For the text-containing cell, return its midpoint in [X, Y] coordinate format. 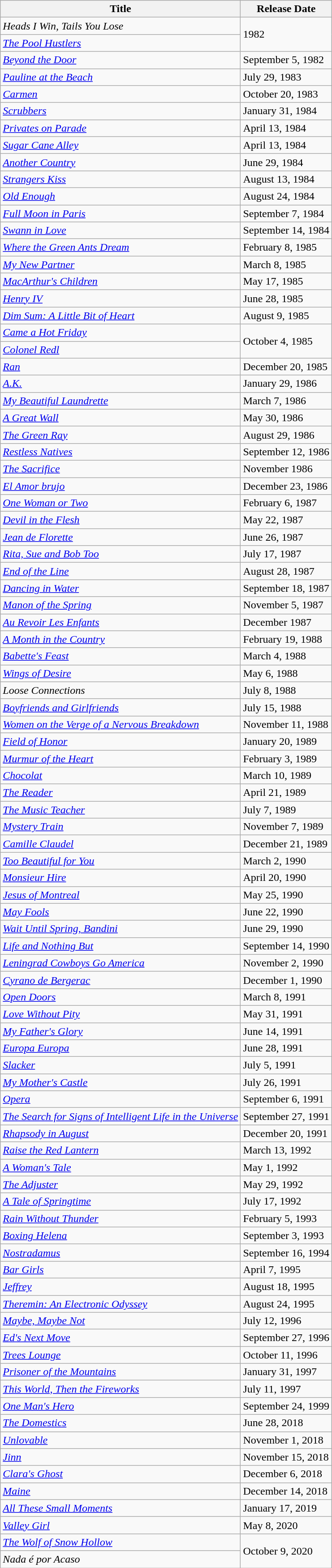
A Woman's Tale [121, 1167]
One Woman or Two [121, 503]
May 29, 1992 [286, 1184]
Loose Connections [121, 690]
My Beautiful Laundrette [121, 401]
May 6, 1988 [286, 673]
July 29, 1983 [286, 77]
Manon of the Spring [121, 605]
MacArthur's Children [121, 282]
July 11, 1997 [286, 1389]
September 3, 1993 [286, 1235]
June 26, 1987 [286, 537]
A Month in the Country [121, 639]
July 12, 1996 [286, 1321]
Prisoner of the Mountains [121, 1372]
Nada é por Acaso [121, 1559]
Restless Natives [121, 452]
July 7, 1989 [286, 810]
A Great Wall [121, 418]
Title [121, 9]
My Mother's Castle [121, 1082]
December 6, 2018 [286, 1474]
Jesus of Montreal [121, 895]
Maine [121, 1491]
Wings of Desire [121, 673]
November 15, 2018 [286, 1457]
May 8, 2020 [286, 1525]
Open Doors [121, 997]
April 21, 1989 [286, 793]
November 2, 1990 [286, 963]
Sugar Cane Alley [121, 145]
Dim Sum: A Little Bit of Heart [121, 316]
Scrubbers [121, 111]
Unlovable [121, 1440]
August 13, 1984 [286, 179]
Bar Girls [121, 1269]
Love Without Pity [121, 1014]
Monsieur Hire [121, 878]
Jean de Florette [121, 537]
Murmur of the Heart [121, 759]
May 30, 1986 [286, 418]
November 1, 2018 [286, 1440]
May Fools [121, 912]
October 9, 2020 [286, 1551]
Mystery Train [121, 827]
February 5, 1993 [286, 1218]
Ran [121, 367]
Devil in the Flesh [121, 520]
Chocolat [121, 776]
The Domestics [121, 1423]
January 29, 1986 [286, 384]
Women on the Verge of a Nervous Breakdown [121, 724]
December 1, 1990 [286, 980]
July 5, 1991 [286, 1065]
November 1986 [286, 469]
Where the Green Ants Dream [121, 248]
Colonel Redl [121, 350]
February 8, 1985 [286, 248]
August 18, 1995 [286, 1286]
Nostradamus [121, 1252]
March 2, 1990 [286, 861]
The Music Teacher [121, 810]
December 21, 1989 [286, 844]
September 7, 1984 [286, 214]
Au Revoir Les Enfants [121, 622]
June 28, 1985 [286, 299]
Pauline at the Beach [121, 77]
December 20, 1985 [286, 367]
May 22, 1987 [286, 520]
July 8, 1988 [286, 690]
August 29, 1986 [286, 435]
Strangers Kiss [121, 179]
A Tale of Springtime [121, 1201]
Cyrano de Bergerac [121, 980]
Life and Nothing But [121, 946]
Europa Europa [121, 1048]
Wait Until Spring, Bandini [121, 929]
Jinn [121, 1457]
Opera [121, 1099]
May 31, 1991 [286, 1014]
January 31, 1997 [286, 1372]
July 26, 1991 [286, 1082]
March 7, 1986 [286, 401]
February 19, 1988 [286, 639]
June 14, 1991 [286, 1031]
April 20, 1990 [286, 878]
December 1987 [286, 622]
August 28, 1987 [286, 571]
August 9, 1985 [286, 316]
Raise the Red Lantern [121, 1150]
August 24, 1995 [286, 1304]
Boyfriends and Girlfriends [121, 707]
June 22, 1990 [286, 912]
Rain Without Thunder [121, 1218]
Maybe, Maybe Not [121, 1321]
My New Partner [121, 265]
Leningrad Cowboys Go America [121, 963]
October 11, 1996 [286, 1355]
Theremin: An Electronic Odyssey [121, 1304]
Rita, Sue and Bob Too [121, 554]
Beyond the Door [121, 60]
September 14, 1984 [286, 231]
Swann in Love [121, 231]
Valley Girl [121, 1525]
Another Country [121, 162]
The Green Ray [121, 435]
January 20, 1989 [286, 741]
August 24, 1984 [286, 196]
March 4, 1988 [286, 656]
March 13, 1992 [286, 1150]
All These Small Moments [121, 1508]
July 17, 1992 [286, 1201]
Old Enough [121, 196]
May 25, 1990 [286, 895]
The Reader [121, 793]
May 17, 1985 [286, 282]
Clara's Ghost [121, 1474]
The Pool Hustlers [121, 43]
February 3, 1989 [286, 759]
November 7, 1989 [286, 827]
A.K. [121, 384]
September 5, 1982 [286, 60]
February 6, 1987 [286, 503]
Camille Claudel [121, 844]
Slacker [121, 1065]
Boxing Helena [121, 1235]
End of the Line [121, 571]
Dancing in Water [121, 588]
The Adjuster [121, 1184]
March 8, 1985 [286, 265]
April 7, 1995 [286, 1269]
The Wolf of Snow Hollow [121, 1542]
September 12, 1986 [286, 452]
El Amor brujo [121, 486]
December 14, 2018 [286, 1491]
July 17, 1987 [286, 554]
September 14, 1990 [286, 946]
May 1, 1992 [286, 1167]
Full Moon in Paris [121, 214]
Too Beautiful for You [121, 861]
The Sacrifice [121, 469]
Heads I Win, Tails You Lose [121, 26]
June 28, 1991 [286, 1048]
October 4, 1985 [286, 341]
Release Date [286, 9]
June 28, 2018 [286, 1423]
October 20, 1983 [286, 94]
November 5, 1987 [286, 605]
March 10, 1989 [286, 776]
Trees Lounge [121, 1355]
This World, Then the Fireworks [121, 1389]
September 24, 1999 [286, 1406]
Privates on Parade [121, 128]
June 29, 1990 [286, 929]
September 16, 1994 [286, 1252]
Ed's Next Move [121, 1338]
November 11, 1988 [286, 724]
December 23, 1986 [286, 486]
1982 [286, 34]
September 6, 1991 [286, 1099]
My Father's Glory [121, 1031]
June 29, 1984 [286, 162]
Babette's Feast [121, 656]
December 20, 1991 [286, 1133]
March 8, 1991 [286, 997]
Came a Hot Friday [121, 333]
The Search for Signs of Intelligent Life in the Universe [121, 1116]
September 27, 1991 [286, 1116]
Rhapsody in August [121, 1133]
Henry IV [121, 299]
One Man's Hero [121, 1406]
Carmen [121, 94]
September 18, 1987 [286, 588]
January 17, 2019 [286, 1508]
January 31, 1984 [286, 111]
July 15, 1988 [286, 707]
Field of Honor [121, 741]
Jeffrey [121, 1286]
September 27, 1996 [286, 1338]
